Search for the cell housing the specified text and yield its [X, Y] center coordinate. 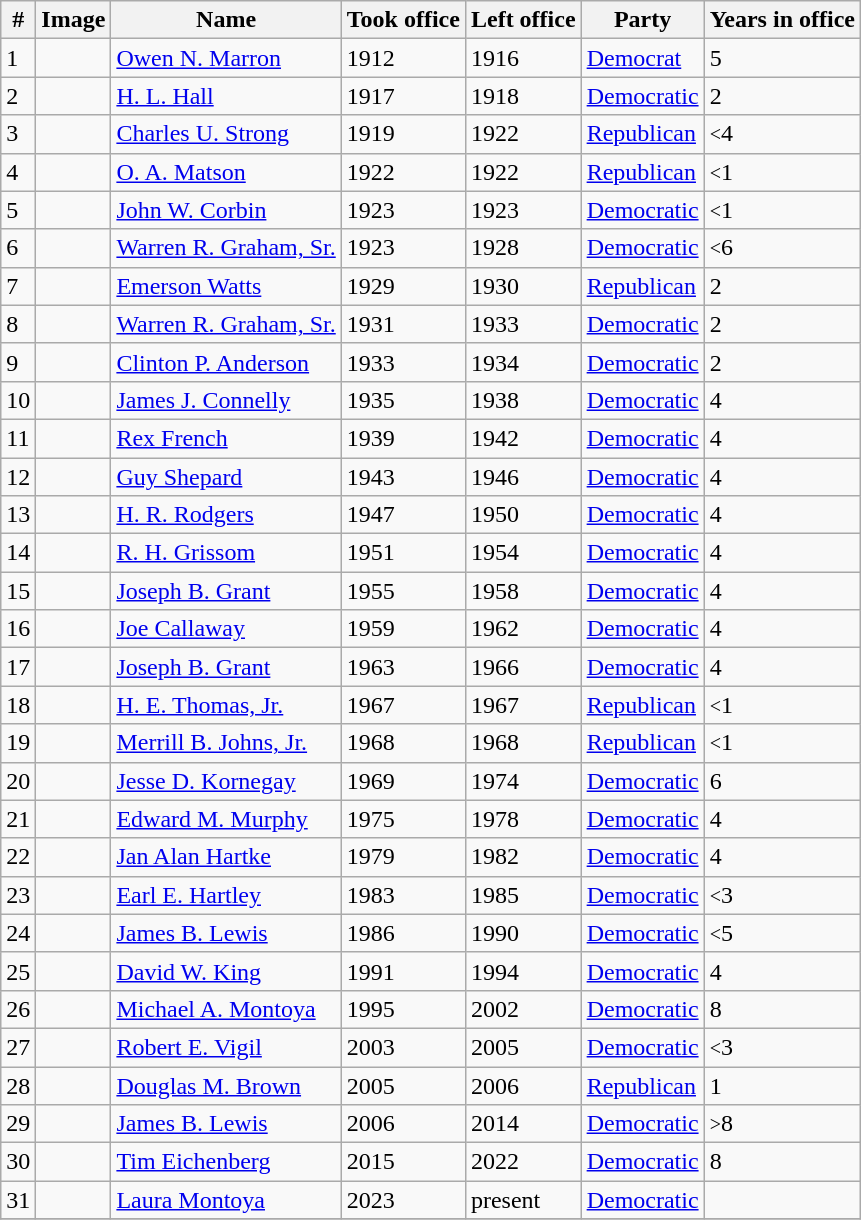
James J. Connelly [226, 400]
1947 [403, 515]
1962 [523, 629]
14 [18, 553]
17 [18, 667]
15 [18, 591]
Earl E. Hartley [226, 895]
1918 [523, 96]
1975 [403, 819]
Took office [403, 20]
1958 [523, 591]
Party [642, 20]
1990 [523, 933]
1995 [403, 1009]
H. R. Rodgers [226, 515]
# [18, 20]
O. A. Matson [226, 172]
present [523, 1200]
1991 [403, 971]
1979 [403, 857]
Clinton P. Anderson [226, 362]
John W. Corbin [226, 210]
23 [18, 895]
1966 [523, 667]
1951 [403, 553]
Image [74, 20]
1916 [523, 58]
2014 [523, 1124]
Robert E. Vigil [226, 1047]
1986 [403, 933]
1938 [523, 400]
1959 [403, 629]
31 [18, 1200]
1978 [523, 819]
David W. King [226, 971]
Charles U. Strong [226, 134]
16 [18, 629]
1983 [403, 895]
21 [18, 819]
Joe Callaway [226, 629]
1939 [403, 438]
11 [18, 438]
Democrat [642, 58]
1969 [403, 781]
2002 [523, 1009]
<4 [782, 134]
26 [18, 1009]
22 [18, 857]
30 [18, 1162]
1942 [523, 438]
Jan Alan Hartke [226, 857]
1982 [523, 857]
1928 [523, 248]
Jesse D. Kornegay [226, 781]
<5 [782, 933]
2023 [403, 1200]
Edward M. Murphy [226, 819]
Tim Eichenberg [226, 1162]
1934 [523, 362]
Michael A. Montoya [226, 1009]
Owen N. Marron [226, 58]
1929 [403, 286]
2022 [523, 1162]
1935 [403, 400]
2015 [403, 1162]
1943 [403, 477]
1919 [403, 134]
18 [18, 705]
Left office [523, 20]
Guy Shepard [226, 477]
1931 [403, 324]
1974 [523, 781]
1946 [523, 477]
24 [18, 933]
2003 [403, 1047]
H. L. Hall [226, 96]
3 [18, 134]
27 [18, 1047]
19 [18, 743]
7 [18, 286]
Name [226, 20]
<6 [782, 248]
20 [18, 781]
1963 [403, 667]
13 [18, 515]
12 [18, 477]
Rex French [226, 438]
1917 [403, 96]
1955 [403, 591]
25 [18, 971]
1994 [523, 971]
H. E. Thomas, Jr. [226, 705]
28 [18, 1085]
9 [18, 362]
29 [18, 1124]
1985 [523, 895]
Merrill B. Johns, Jr. [226, 743]
R. H. Grissom [226, 553]
1954 [523, 553]
Douglas M. Brown [226, 1085]
10 [18, 400]
1930 [523, 286]
>8 [782, 1124]
Years in office [782, 20]
1950 [523, 515]
1912 [403, 58]
Emerson Watts [226, 286]
Laura Montoya [226, 1200]
